Detect which cell encompasses the target text, then output its (X, Y) center coordinate. 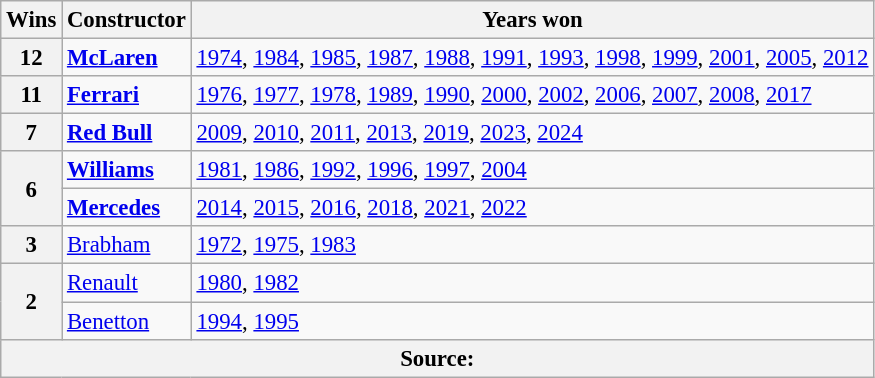
1994, 1995 (532, 321)
Williams (127, 170)
11 (32, 95)
1974, 1984, 1985, 1987, 1988, 1991, 1993, 1998, 1999, 2001, 2005, 2012 (532, 58)
1981, 1986, 1992, 1996, 1997, 2004 (532, 170)
2014, 2015, 2016, 2018, 2021, 2022 (532, 208)
Mercedes (127, 208)
Benetton (127, 321)
12 (32, 58)
1972, 1975, 1983 (532, 245)
7 (32, 133)
1980, 1982 (532, 283)
Ferrari (127, 95)
2 (32, 302)
1976, 1977, 1978, 1989, 1990, 2000, 2002, 2006, 2007, 2008, 2017 (532, 95)
Red Bull (127, 133)
Wins (32, 20)
Source: (438, 358)
6 (32, 188)
McLaren (127, 58)
3 (32, 245)
Renault (127, 283)
Years won (532, 20)
Constructor (127, 20)
Brabham (127, 245)
2009, 2010, 2011, 2013, 2019, 2023, 2024 (532, 133)
